For the text-containing cell, return its midpoint in [x, y] coordinate format. 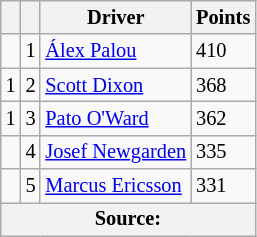
362 [223, 118]
Marcus Ericsson [116, 186]
Scott Dixon [116, 85]
Source: [128, 219]
Driver [116, 17]
Points [223, 17]
368 [223, 85]
Pato O'Ward [116, 118]
2 [31, 85]
Álex Palou [116, 51]
3 [31, 118]
4 [31, 152]
5 [31, 186]
335 [223, 152]
410 [223, 51]
Josef Newgarden [116, 152]
331 [223, 186]
